Locate the cell with the specified text and output its (X, Y) center coordinate. 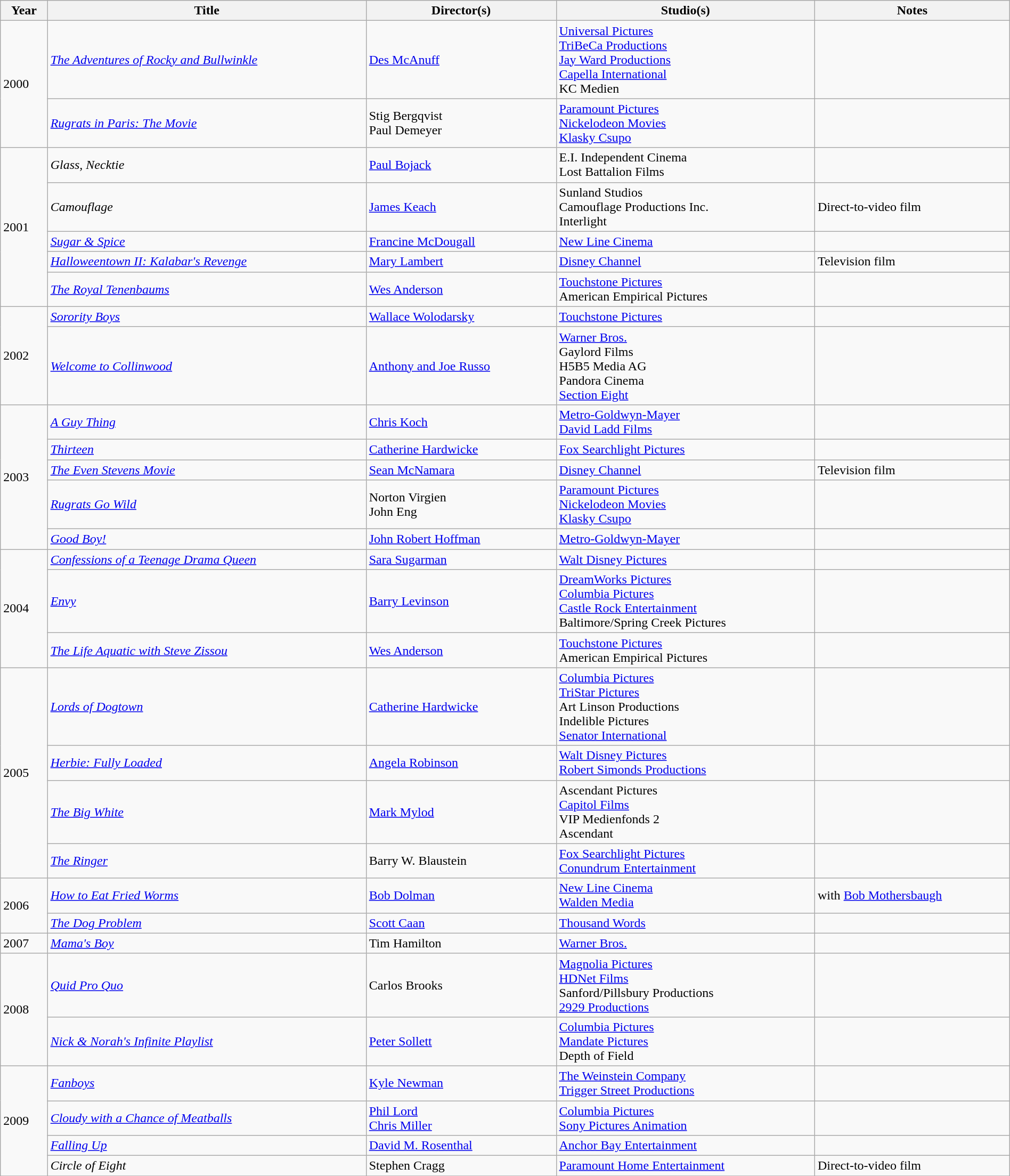
The Dog Problem (207, 923)
Metro-Goldwyn-MayerDavid Ladd Films (685, 422)
Thousand Words (685, 923)
Welcome to Collinwood (207, 366)
Scott Caan (461, 923)
Confessions of a Teenage Drama Queen (207, 559)
Circle of Eight (207, 1166)
Falling Up (207, 1146)
2005 (24, 773)
Rugrats Go Wild (207, 505)
Walt Disney PicturesRobert Simonds Productions (685, 763)
Envy (207, 601)
Warner Bros. (685, 943)
Norton VirgienJohn Eng (461, 505)
Mama's Boy (207, 943)
How to Eat Fried Worms (207, 895)
Columbia PicturesTriStar PicturesArt Linson ProductionsIndelible PicturesSenator International (685, 707)
A Guy Thing (207, 422)
The Ringer (207, 861)
Notes (912, 11)
Sorority Boys (207, 317)
Walt Disney Pictures (685, 559)
Title (207, 11)
The Big White (207, 812)
2002 (24, 355)
2001 (24, 227)
Bob Dolman (461, 895)
Cloudy with a Chance of Meatballs (207, 1118)
Nick & Norah's Infinite Playlist (207, 1041)
2006 (24, 906)
Touchstone Pictures (685, 317)
Director(s) (461, 11)
2008 (24, 1009)
DreamWorks PicturesColumbia PicturesCastle Rock EntertainmentBaltimore/Spring Creek Pictures (685, 601)
Halloweentown II: Kalabar's Revenge (207, 262)
Herbie: Fully Loaded (207, 763)
Metro-Goldwyn-Mayer (685, 539)
Good Boy! (207, 539)
The Adventures of Rocky and Bullwinkle (207, 60)
Sara Sugarman (461, 559)
Des McAnuff (461, 60)
2000 (24, 84)
James Keach (461, 207)
Carlos Brooks (461, 985)
Year (24, 11)
Fanboys (207, 1083)
Lords of Dogtown (207, 707)
Anthony and Joe Russo (461, 366)
The Even Stevens Movie (207, 469)
Thirteen (207, 449)
Stig BergqvistPaul Demeyer (461, 123)
2004 (24, 609)
John Robert Hoffman (461, 539)
Glass, Necktie (207, 165)
Fox Searchlight Pictures (685, 449)
Warner Bros.Gaylord FilmsH5B5 Media AGPandora CinemaSection Eight (685, 366)
Anchor Bay Entertainment (685, 1146)
Chris Koch (461, 422)
Rugrats in Paris: The Movie (207, 123)
2003 (24, 476)
2009 (24, 1121)
Ascendant PicturesCapitol FilmsVIP Medienfonds 2Ascendant (685, 812)
Mary Lambert (461, 262)
Magnolia PicturesHDNet FilmsSanford/Pillsbury Productions2929 Productions (685, 985)
Kyle Newman (461, 1083)
Mark Mylod (461, 812)
Fox Searchlight PicturesConundrum Entertainment (685, 861)
with Bob Mothersbaugh (912, 895)
2007 (24, 943)
Barry Levinson (461, 601)
Tim Hamilton (461, 943)
Wallace Wolodarsky (461, 317)
The Royal Tenenbaums (207, 289)
Camouflage (207, 207)
Columbia PicturesMandate PicturesDepth of Field (685, 1041)
Paul Bojack (461, 165)
Studio(s) (685, 11)
The Life Aquatic with Steve Zissou (207, 650)
Francine McDougall (461, 241)
E.I. Independent CinemaLost Battalion Films (685, 165)
Sugar & Spice (207, 241)
Universal PicturesTriBeCa ProductionsJay Ward ProductionsCapella InternationalKC Medien (685, 60)
Quid Pro Quo (207, 985)
New Line CinemaWalden Media (685, 895)
New Line Cinema (685, 241)
Peter Sollett (461, 1041)
Sunland StudiosCamouflage Productions Inc.Interlight (685, 207)
Stephen Cragg (461, 1166)
Columbia PicturesSony Pictures Animation (685, 1118)
Sean McNamara (461, 469)
The Weinstein CompanyTrigger Street Productions (685, 1083)
Phil LordChris Miller (461, 1118)
Paramount Home Entertainment (685, 1166)
Barry W. Blaustein (461, 861)
David M. Rosenthal (461, 1146)
Angela Robinson (461, 763)
